From the cell containing the given text, extract its center point as (x, y) coordinate. 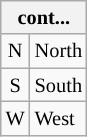
N (16, 51)
South (58, 85)
West (58, 118)
cont... (44, 17)
North (58, 51)
S (16, 85)
W (16, 118)
